Pinpoint the cell where the given text exists, returning its (x, y) midpoint coordinate. 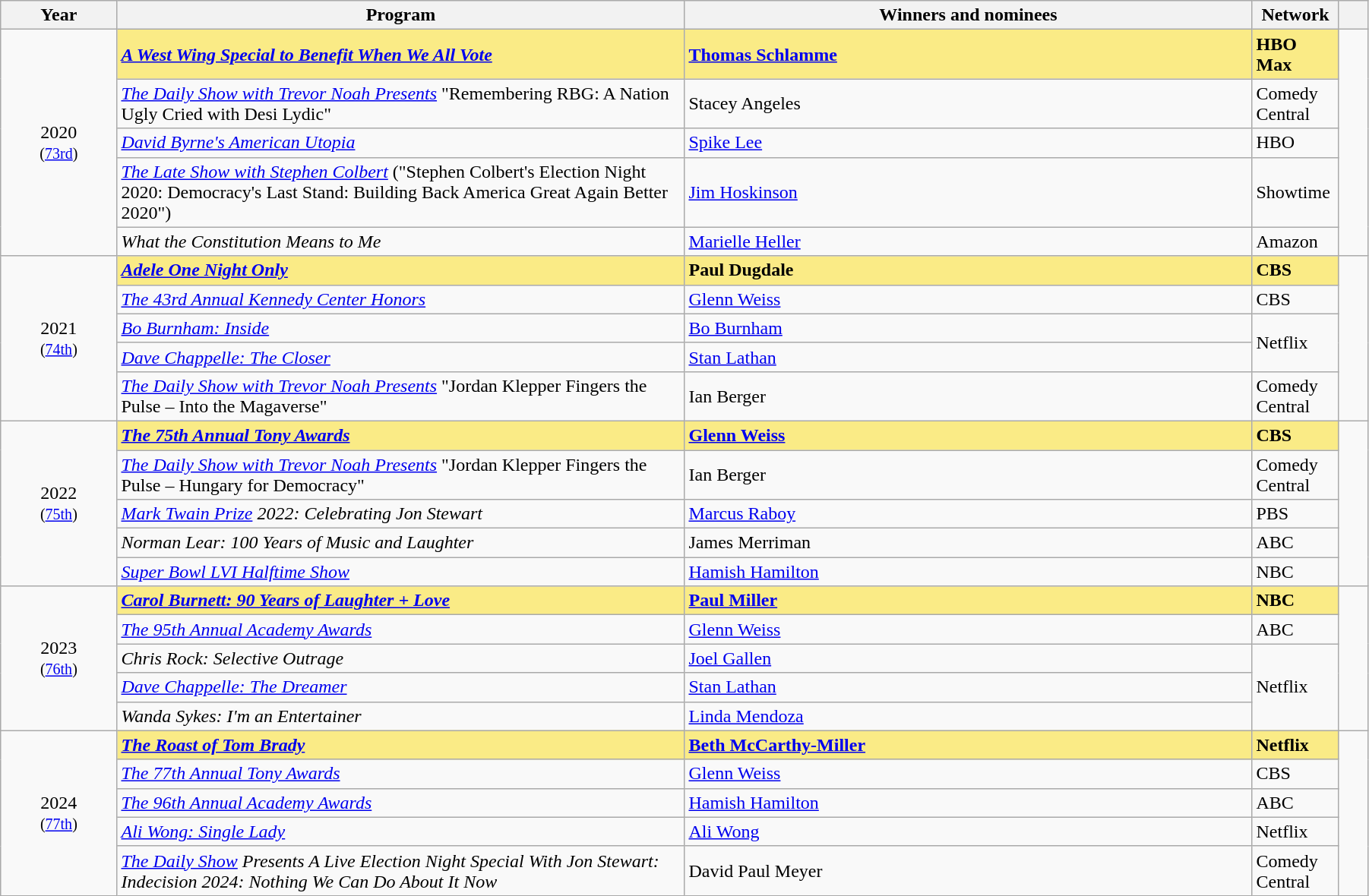
The Daily Show with Trevor Noah Presents "Jordan Klepper Fingers the Pulse – Hungary for Democracy" (401, 474)
HBO (1295, 143)
Mark Twain Prize 2022: Celebrating Jon Stewart (401, 514)
Wanda Sykes: I'm an Entertainer (401, 716)
Paul Dugdale (968, 270)
Ali Wong (968, 831)
Adele One Night Only (401, 270)
2020(73rd) (59, 143)
Stacey Angeles (968, 103)
2021(74th) (59, 339)
The Daily Show Presents A Live Election Night Special With Jon Stewart: Indecision 2024: Nothing We Can Do About It Now (401, 870)
The Late Show with Stephen Colbert ("Stephen Colbert's Election Night 2020: Democracy's Last Stand: Building Back America Great Again Better 2020") (401, 192)
David Paul Meyer (968, 870)
HBO Max (1295, 55)
The Roast of Tom Brady (401, 745)
Joel Gallen (968, 658)
Jim Hoskinson (968, 192)
Norman Lear: 100 Years of Music and Laughter (401, 543)
Year (59, 15)
Super Bowl LVI Halftime Show (401, 572)
Marielle Heller (968, 241)
2024(77th) (59, 812)
Chris Rock: Selective Outrage (401, 658)
Network (1295, 15)
The 95th Annual Academy Awards (401, 629)
Thomas Schlamme (968, 55)
Paul Miller (968, 601)
Carol Burnett: 90 Years of Laughter + Love (401, 601)
Showtime (1295, 192)
The 77th Annual Tony Awards (401, 774)
What the Constitution Means to Me (401, 241)
The 43rd Annual Kennedy Center Honors (401, 299)
The Daily Show with Trevor Noah Presents "Remembering RBG: A Nation Ugly Cried with Desi Lydic" (401, 103)
Linda Mendoza (968, 716)
The 96th Annual Academy Awards (401, 803)
James Merriman (968, 543)
2022(75th) (59, 503)
PBS (1295, 514)
The Daily Show with Trevor Noah Presents "Jordan Klepper Fingers the Pulse – Into the Magaverse" (401, 396)
Ali Wong: Single Lady (401, 831)
A West Wing Special to Benefit When We All Vote (401, 55)
Bo Burnham: Inside (401, 328)
David Byrne's American Utopia (401, 143)
Bo Burnham (968, 328)
Dave Chappelle: The Closer (401, 357)
Spike Lee (968, 143)
Beth McCarthy-Miller (968, 745)
Winners and nominees (968, 15)
2023(76th) (59, 658)
The 75th Annual Tony Awards (401, 435)
Marcus Raboy (968, 514)
Amazon (1295, 241)
Program (401, 15)
Dave Chappelle: The Dreamer (401, 687)
